Capture the cell that displays the provided text and extract its (x, y) central coordinate. 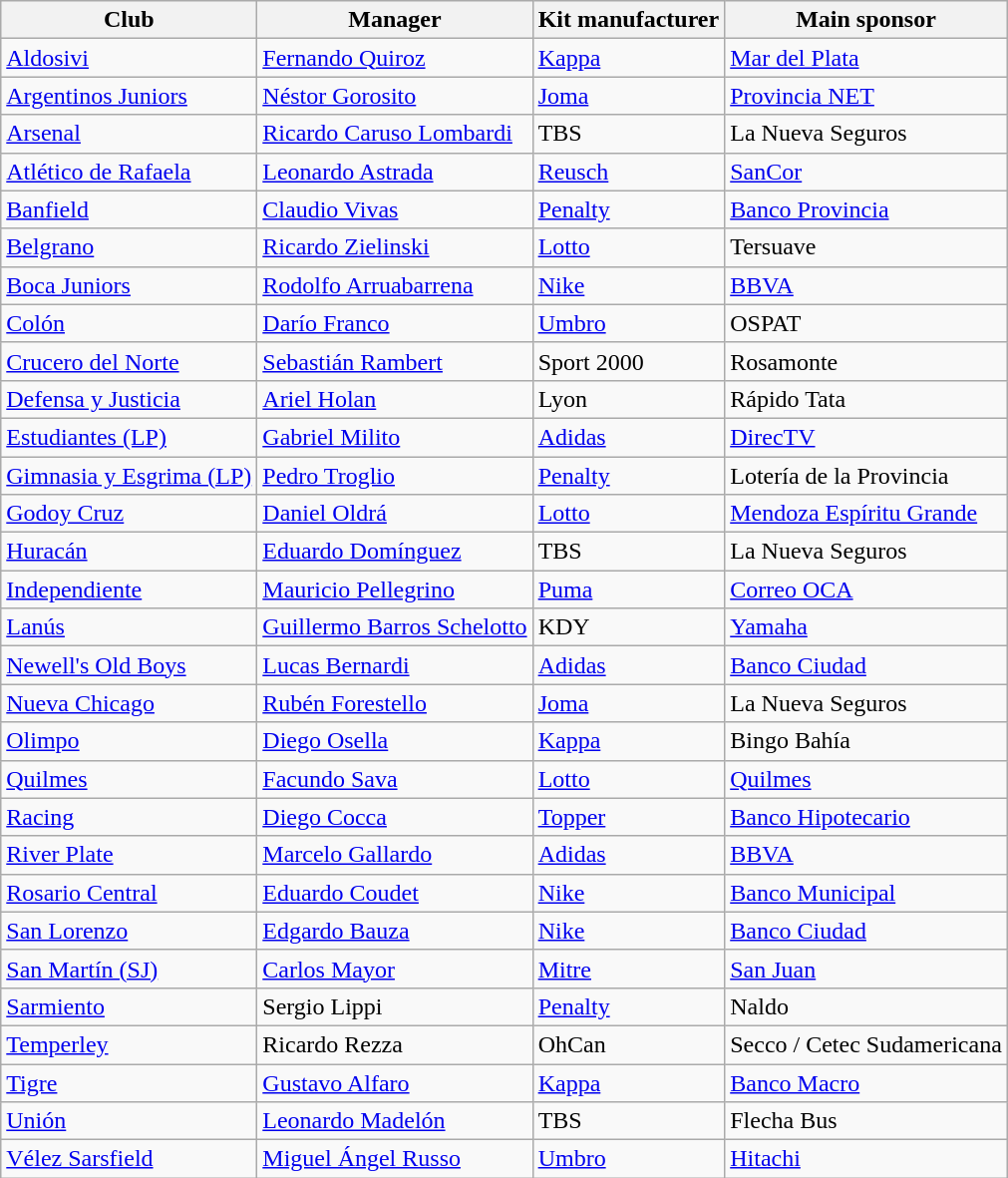
Diego Osella (395, 741)
Rosamonte (866, 361)
DirecTV (866, 437)
San Juan (866, 969)
Tersuave (866, 247)
Edgardo Bauza (395, 931)
Nueva Chicago (130, 703)
Godoy Cruz (130, 514)
Temperley (130, 1044)
Club (130, 20)
Diego Cocca (395, 817)
Aldosivi (130, 58)
Lyon (628, 399)
OSPAT (866, 323)
Banco Provincia (866, 209)
Tigre (130, 1082)
San Martín (SJ) (130, 969)
Darío Franco (395, 323)
Reusch (628, 172)
Naldo (866, 1006)
Olimpo (130, 741)
Claudio Vivas (395, 209)
Pedro Troglio (395, 476)
Eduardo Domínguez (395, 552)
Unión (130, 1121)
Huracán (130, 552)
Belgrano (130, 247)
Mitre (628, 969)
Sergio Lippi (395, 1006)
Racing (130, 817)
Rodolfo Arruabarrena (395, 285)
Ricardo Rezza (395, 1044)
Boca Juniors (130, 285)
Hitachi (866, 1159)
Lanús (130, 627)
Topper (628, 817)
KDY (628, 627)
Banco Hipotecario (866, 817)
SanCor (866, 172)
Sebastián Rambert (395, 361)
Flecha Bus (866, 1121)
Carlos Mayor (395, 969)
River Plate (130, 855)
Lotería de la Provincia (866, 476)
Mendoza Espíritu Grande (866, 514)
Correo OCA (866, 589)
Bingo Bahía (866, 741)
Colón (130, 323)
Yamaha (866, 627)
Crucero del Norte (130, 361)
Argentinos Juniors (130, 96)
OhCan (628, 1044)
Mauricio Pellegrino (395, 589)
Secco / Cetec Sudamericana (866, 1044)
Lucas Bernardi (395, 665)
Facundo Sava (395, 779)
Atlético de Rafaela (130, 172)
Ariel Holan (395, 399)
Guillermo Barros Schelotto (395, 627)
Gabriel Milito (395, 437)
Banco Municipal (866, 893)
Néstor Gorosito (395, 96)
Gimnasia y Esgrima (LP) (130, 476)
Main sponsor (866, 20)
Marcelo Gallardo (395, 855)
Mar del Plata (866, 58)
Sarmiento (130, 1006)
Ricardo Zielinski (395, 247)
Rubén Forestello (395, 703)
Daniel Oldrá (395, 514)
Ricardo Caruso Lombardi (395, 134)
Sport 2000 (628, 361)
Leonardo Madelón (395, 1121)
Puma (628, 589)
Rosario Central (130, 893)
Fernando Quiroz (395, 58)
Independiente (130, 589)
Arsenal (130, 134)
Gustavo Alfaro (395, 1082)
Banco Macro (866, 1082)
Banfield (130, 209)
Rápido Tata (866, 399)
Vélez Sarsfield (130, 1159)
Estudiantes (LP) (130, 437)
Kit manufacturer (628, 20)
Newell's Old Boys (130, 665)
Defensa y Justicia (130, 399)
Miguel Ángel Russo (395, 1159)
Provincia NET (866, 96)
San Lorenzo (130, 931)
Eduardo Coudet (395, 893)
Manager (395, 20)
Leonardo Astrada (395, 172)
